Determine the [x, y] coordinate at the center of the cell enclosing the given text.  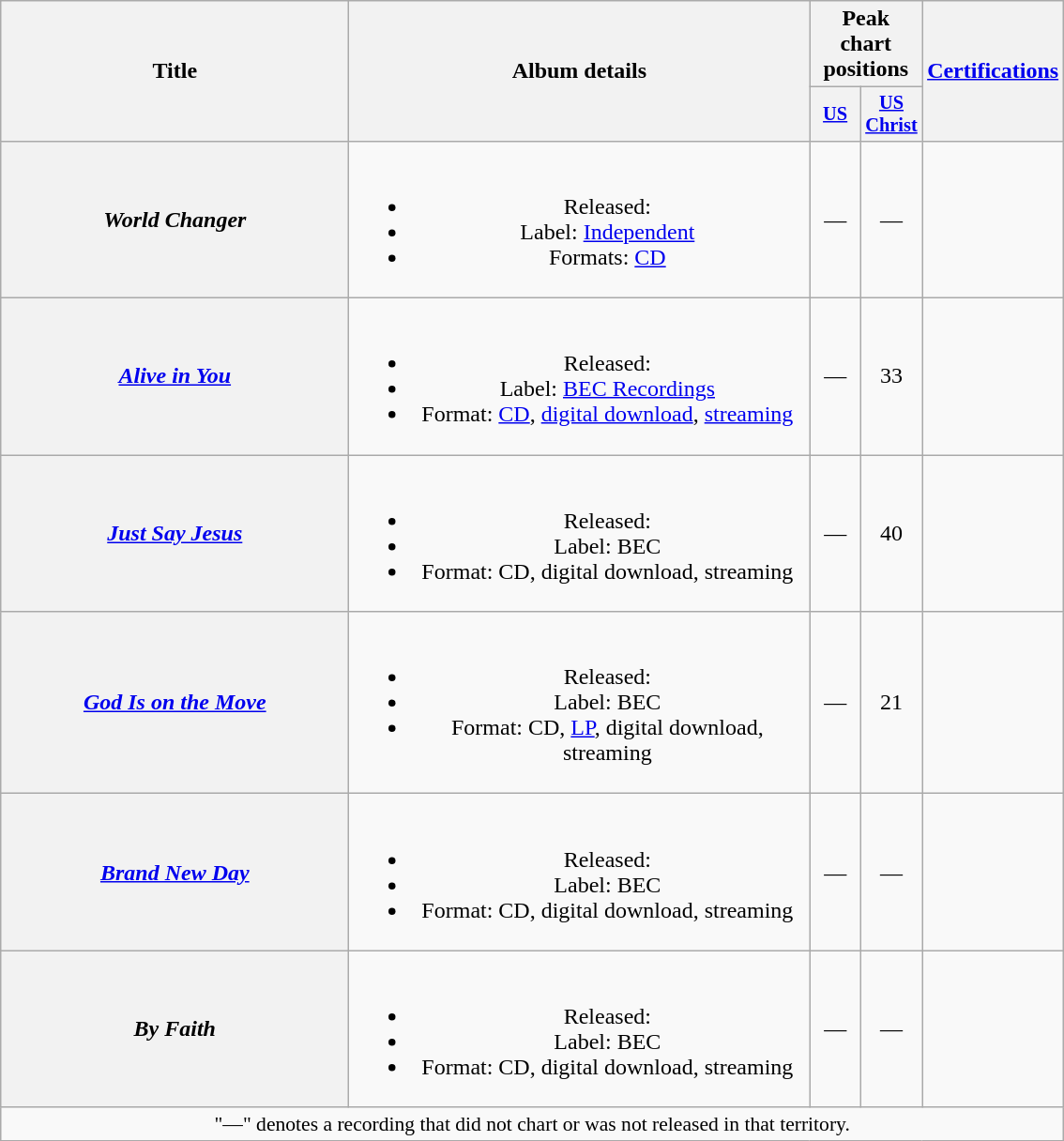
By Faith [175, 1028]
World Changer [175, 220]
Just Say Jesus [175, 533]
God Is on the Move [175, 703]
Released: Label: BEC RecordingsFormat: CD, digital download, streaming [580, 377]
Peak chart positions [866, 44]
Released: Label: IndependentFormats: CD [580, 220]
USChrist [891, 114]
33 [891, 377]
40 [891, 533]
Album details [580, 71]
Alive in You [175, 377]
US [835, 114]
Brand New Day [175, 873]
21 [891, 703]
"—" denotes a recording that did not chart or was not released in that territory. [533, 1124]
Certifications [993, 71]
Title [175, 71]
Released: Label: BECFormat: CD, LP, digital download, streaming [580, 703]
